Extract the [x, y] coordinate from the center of the cell holding the provided text.  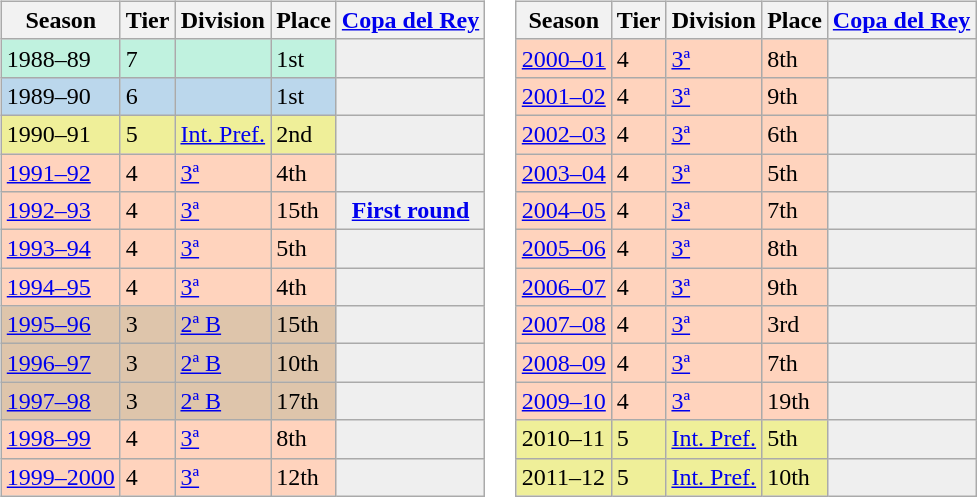
1996–97 [60, 363]
7 [148, 58]
1989–90 [60, 96]
1998–99 [60, 439]
6th [795, 134]
First round [410, 211]
2002–03 [564, 134]
1991–92 [60, 173]
19th [795, 401]
12th [304, 477]
1997–98 [60, 401]
1999–2000 [60, 477]
1988–89 [60, 58]
2009–10 [564, 401]
2010–11 [564, 439]
1994–95 [60, 287]
1992–93 [60, 211]
2005–06 [564, 249]
17th [304, 401]
2nd [304, 134]
2001–02 [564, 96]
2008–09 [564, 363]
1995–96 [60, 325]
1993–94 [60, 249]
3rd [795, 325]
2007–08 [564, 325]
2000–01 [564, 58]
2011–12 [564, 477]
2004–05 [564, 211]
6 [148, 96]
1990–91 [60, 134]
2006–07 [564, 287]
2003–04 [564, 173]
